Pinpoint the cell where the given text exists, returning its [X, Y] midpoint coordinate. 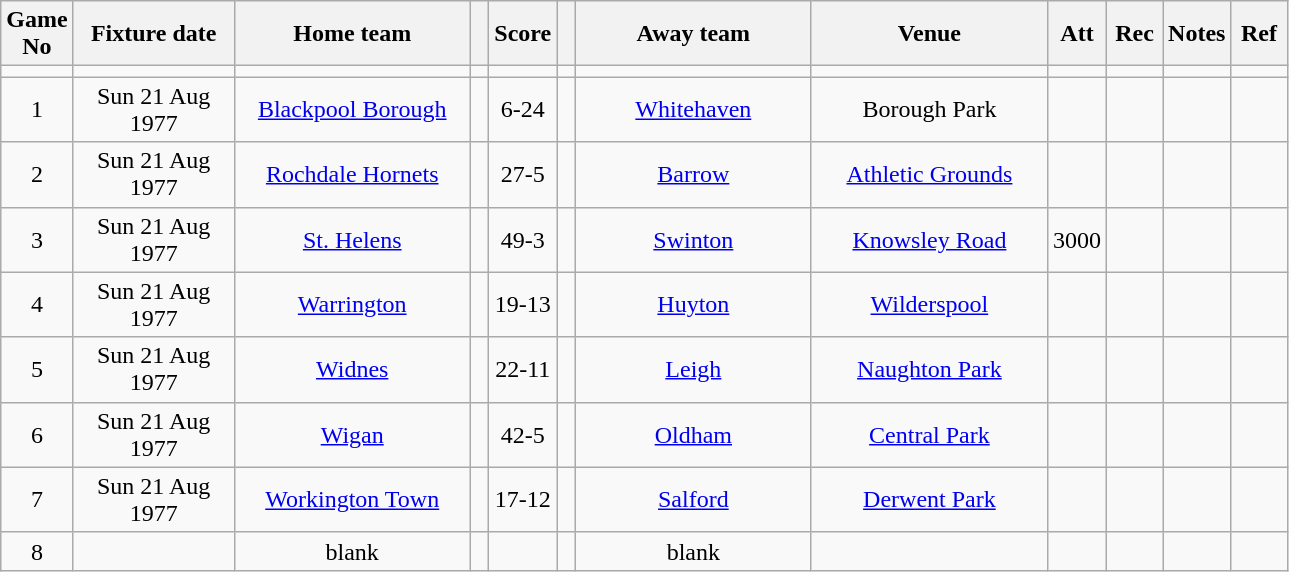
Notes [1197, 34]
22-11 [523, 370]
Venue [929, 34]
Workington Town [352, 500]
St. Helens [352, 240]
Rec [1135, 34]
19-13 [523, 304]
3000 [1076, 240]
Salford [693, 500]
Barrow [693, 174]
7 [37, 500]
3 [37, 240]
Game No [37, 34]
Borough Park [929, 110]
4 [37, 304]
Wilderspool [929, 304]
Widnes [352, 370]
42-5 [523, 434]
Att [1076, 34]
49-3 [523, 240]
27-5 [523, 174]
6-24 [523, 110]
Wigan [352, 434]
Oldham [693, 434]
Huyton [693, 304]
Knowsley Road [929, 240]
Score [523, 34]
6 [37, 434]
Ref [1259, 34]
Derwent Park [929, 500]
Naughton Park [929, 370]
Central Park [929, 434]
Athletic Grounds [929, 174]
1 [37, 110]
Whitehaven [693, 110]
Away team [693, 34]
5 [37, 370]
Swinton [693, 240]
8 [37, 551]
17-12 [523, 500]
Rochdale Hornets [352, 174]
Home team [352, 34]
Fixture date [154, 34]
Leigh [693, 370]
Blackpool Borough [352, 110]
2 [37, 174]
Warrington [352, 304]
